Extract the [X, Y] coordinate from the center of the cell holding the provided text.  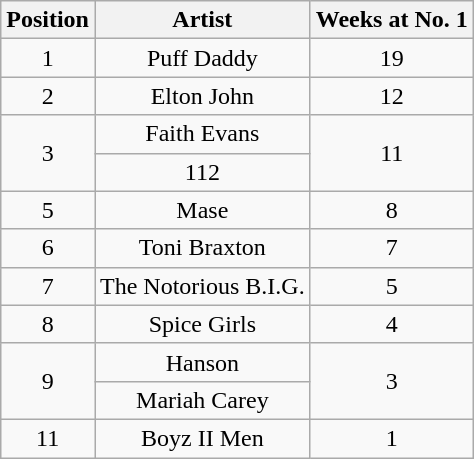
19 [392, 58]
Puff Daddy [202, 58]
Spice Girls [202, 324]
12 [392, 96]
Elton John [202, 96]
9 [48, 381]
Faith Evans [202, 134]
Hanson [202, 362]
112 [202, 172]
Weeks at No. 1 [392, 20]
Boyz II Men [202, 438]
6 [48, 248]
Mariah Carey [202, 400]
Toni Braxton [202, 248]
Position [48, 20]
4 [392, 324]
Artist [202, 20]
2 [48, 96]
The Notorious B.I.G. [202, 286]
Mase [202, 210]
